Find where the given text appears and provide that cell's center as [X, Y] coordinate. 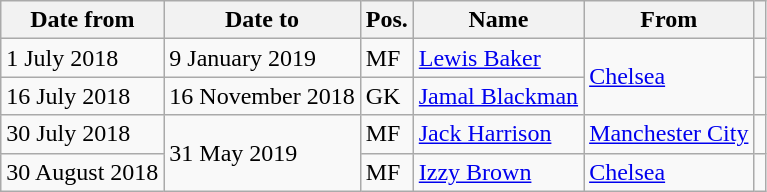
Manchester City [669, 134]
Lewis Baker [498, 58]
Name [498, 20]
31 May 2019 [262, 153]
Pos. [386, 20]
16 November 2018 [262, 96]
From [669, 20]
1 July 2018 [82, 58]
GK [386, 96]
Izzy Brown [498, 172]
Jack Harrison [498, 134]
Date to [262, 20]
9 January 2019 [262, 58]
Jamal Blackman [498, 96]
30 August 2018 [82, 172]
16 July 2018 [82, 96]
30 July 2018 [82, 134]
Date from [82, 20]
